Find where the given text appears and provide that cell's center as [x, y] coordinate. 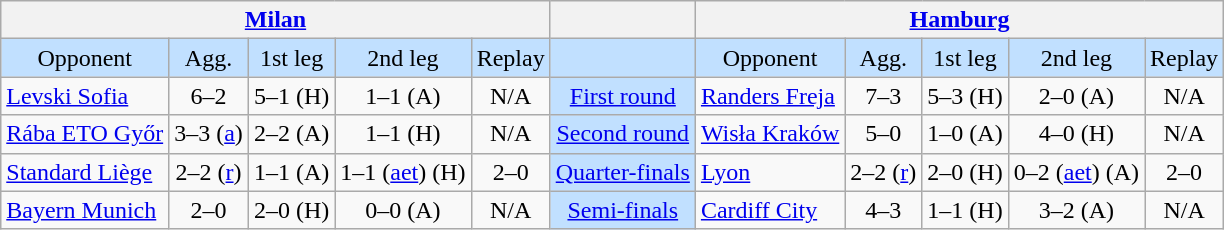
Bayern Munich [85, 210]
Milan [276, 20]
4–0 (H) [1076, 134]
Randers Freja [770, 96]
3–2 (A) [1076, 210]
First round [622, 96]
5–0 [884, 134]
2–2 (A) [291, 134]
Second round [622, 134]
2–0 (A) [1076, 96]
5–1 (H) [291, 96]
0–2 (aet) (A) [1076, 172]
Rába ETO Győr [85, 134]
Wisła Kraków [770, 134]
1–1 (aet) (H) [403, 172]
4–3 [884, 210]
Quarter-finals [622, 172]
Standard Liège [85, 172]
6–2 [209, 96]
3–3 (a) [209, 134]
Levski Sofia [85, 96]
Semi-finals [622, 210]
Cardiff City [770, 210]
5–3 (H) [965, 96]
Hamburg [959, 20]
0–0 (A) [403, 210]
Lyon [770, 172]
7–3 [884, 96]
1–0 (A) [965, 134]
